Capture the cell that displays the provided text and extract its [X, Y] central coordinate. 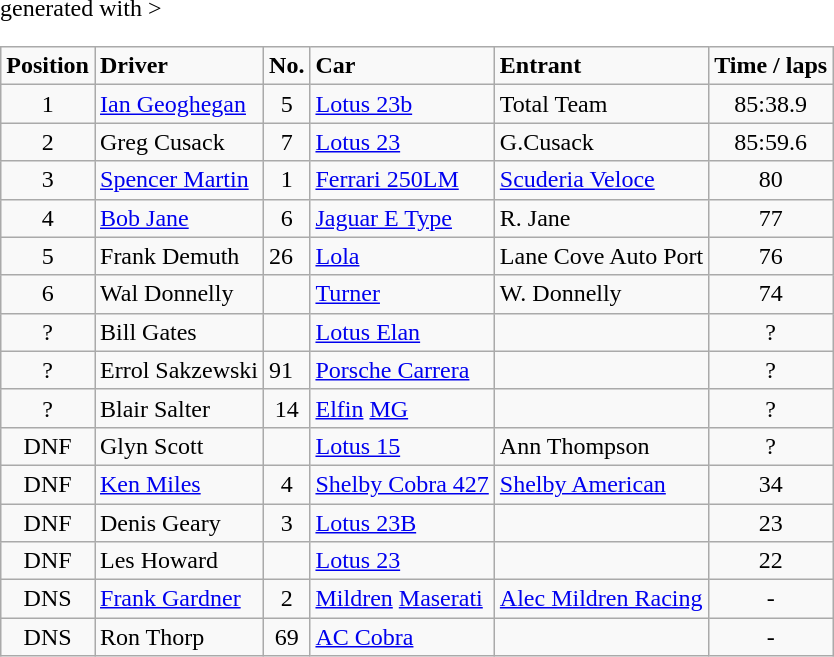
Ken Miles [178, 484]
80 [771, 180]
Shelby American [601, 484]
Mildren Maserati [402, 599]
76 [771, 256]
Turner [402, 294]
23 [771, 523]
Total Team [601, 104]
77 [771, 218]
R. Jane [601, 218]
Car [402, 66]
Glyn Scott [178, 446]
34 [771, 484]
22 [771, 561]
14 [287, 408]
26 [287, 256]
Ron Thorp [178, 637]
Jaguar E Type [402, 218]
G.Cusack [601, 142]
69 [287, 637]
Driver [178, 66]
Porsche Carrera [402, 370]
Bill Gates [178, 332]
Entrant [601, 66]
85:38.9 [771, 104]
Wal Donnelly [178, 294]
Scuderia Veloce [601, 180]
Lotus Elan [402, 332]
85:59.6 [771, 142]
Lotus 15 [402, 446]
Frank Demuth [178, 256]
Bob Jane [178, 218]
Ian Geoghegan [178, 104]
Les Howard [178, 561]
Greg Cusack [178, 142]
91 [287, 370]
7 [287, 142]
AC Cobra [402, 637]
W. Donnelly [601, 294]
Frank Gardner [178, 599]
Lotus 23b [402, 104]
Elfin MG [402, 408]
Time / laps [771, 66]
Ferrari 250LM [402, 180]
No. [287, 66]
Position [48, 66]
Alec Mildren Racing [601, 599]
74 [771, 294]
Lotus 23B [402, 523]
Lola [402, 256]
Ann Thompson [601, 446]
Errol Sakzewski [178, 370]
Spencer Martin [178, 180]
Lane Cove Auto Port [601, 256]
Blair Salter [178, 408]
Shelby Cobra 427 [402, 484]
Denis Geary [178, 523]
